From the cell containing the given text, extract its center point as [x, y] coordinate. 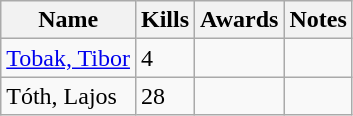
Tobak, Tibor [68, 58]
Kills [164, 20]
Tóth, Lajos [68, 96]
Awards [240, 20]
Notes [318, 20]
4 [164, 58]
28 [164, 96]
Name [68, 20]
